Determine the (x, y) coordinate at the center of the cell enclosing the given text.  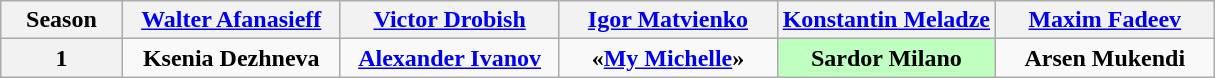
1 (62, 58)
Sardor Milano (886, 58)
Walter Afanasieff (231, 20)
Igor Matvienko (668, 20)
Alexander Ivanov (449, 58)
Arsen Mukendi (1105, 58)
Maxim Fadeev (1105, 20)
«My Michelle» (668, 58)
Ksenia Dezhneva (231, 58)
Konstantin Meladze (886, 20)
Victor Drobish (449, 20)
Season (62, 20)
